Extract the (x, y) coordinate from the center of the cell holding the provided text.  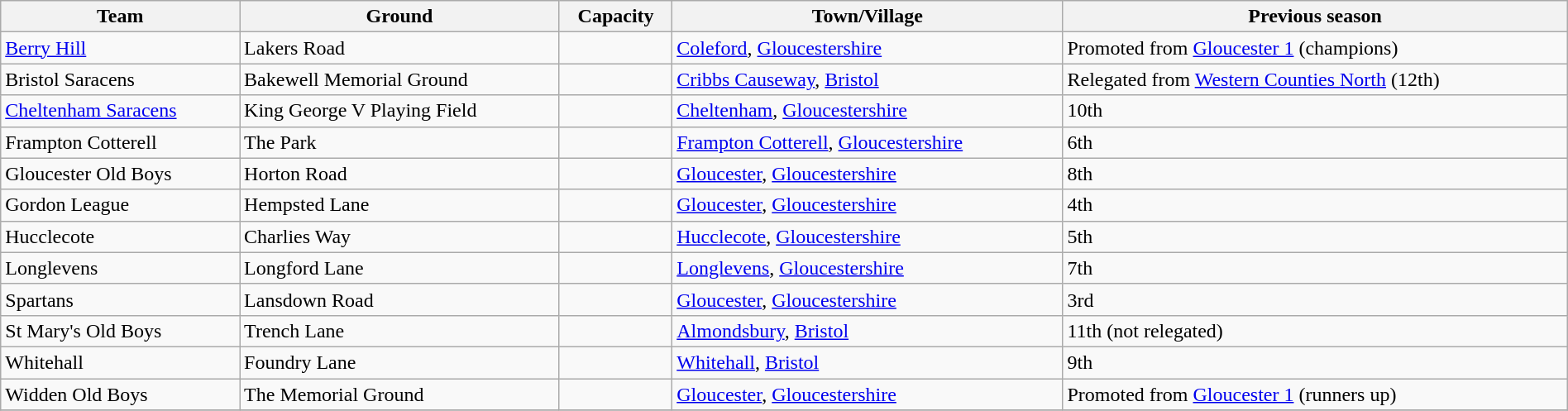
Cheltenham Saracens (121, 111)
Whitehall (121, 362)
Cheltenham, Gloucestershire (868, 111)
Widden Old Boys (121, 394)
King George V Playing Field (400, 111)
Bristol Saracens (121, 79)
Ground (400, 17)
Horton Road (400, 174)
Hempsted Lane (400, 205)
Lansdown Road (400, 299)
Capacity (615, 17)
Previous season (1315, 17)
Bakewell Memorial Ground (400, 79)
St Mary's Old Boys (121, 331)
Lakers Road (400, 48)
Promoted from Gloucester 1 (champions) (1315, 48)
10th (1315, 111)
Frampton Cotterell, Gloucestershire (868, 142)
Longlevens (121, 268)
Coleford, Gloucestershire (868, 48)
Longlevens, Gloucestershire (868, 268)
The Park (400, 142)
The Memorial Ground (400, 394)
Gloucester Old Boys (121, 174)
Team (121, 17)
Town/Village (868, 17)
Berry Hill (121, 48)
3rd (1315, 299)
Promoted from Gloucester 1 (runners up) (1315, 394)
11th (not relegated) (1315, 331)
Hucclecote (121, 237)
Longford Lane (400, 268)
Gordon League (121, 205)
5th (1315, 237)
Hucclecote, Gloucestershire (868, 237)
9th (1315, 362)
Cribbs Causeway, Bristol (868, 79)
Foundry Lane (400, 362)
Trench Lane (400, 331)
7th (1315, 268)
Almondsbury, Bristol (868, 331)
8th (1315, 174)
Frampton Cotterell (121, 142)
Whitehall, Bristol (868, 362)
Charlies Way (400, 237)
Spartans (121, 299)
6th (1315, 142)
Relegated from Western Counties North (12th) (1315, 79)
4th (1315, 205)
